Determine the [X, Y] coordinate at the center of the cell enclosing the given text.  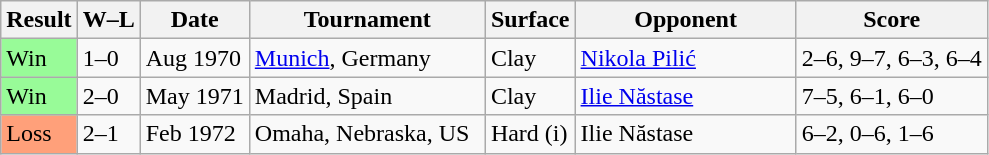
Omaha, Nebraska, US [367, 134]
2–0 [108, 96]
6–2, 0–6, 1–6 [892, 134]
Tournament [367, 20]
Munich, Germany [367, 58]
Hard (i) [530, 134]
Opponent [686, 20]
Feb 1972 [194, 134]
2–6, 9–7, 6–3, 6–4 [892, 58]
Loss [39, 134]
2–1 [108, 134]
May 1971 [194, 96]
Madrid, Spain [367, 96]
7–5, 6–1, 6–0 [892, 96]
Result [39, 20]
Score [892, 20]
Surface [530, 20]
Nikola Pilić [686, 58]
1–0 [108, 58]
W–L [108, 20]
Date [194, 20]
Aug 1970 [194, 58]
